Determine the [X, Y] coordinate at the center of the cell enclosing the given text.  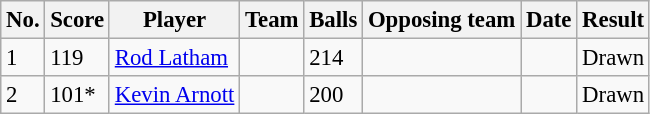
200 [334, 95]
Rod Latham [174, 58]
Kevin Arnott [174, 95]
Date [549, 20]
101* [78, 95]
Player [174, 20]
No. [23, 20]
Team [272, 20]
Score [78, 20]
Result [614, 20]
Balls [334, 20]
119 [78, 58]
214 [334, 58]
Opposing team [442, 20]
2 [23, 95]
1 [23, 58]
